Output the [x, y] coordinate of the center of the cell containing the given text.  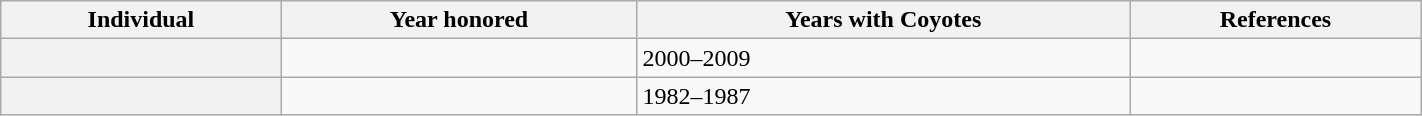
2000–2009 [884, 58]
Years with Coyotes [884, 20]
References [1276, 20]
1982–1987 [884, 96]
Individual [141, 20]
Year honored [459, 20]
